Find where the given text appears and provide that cell's center as (x, y) coordinate. 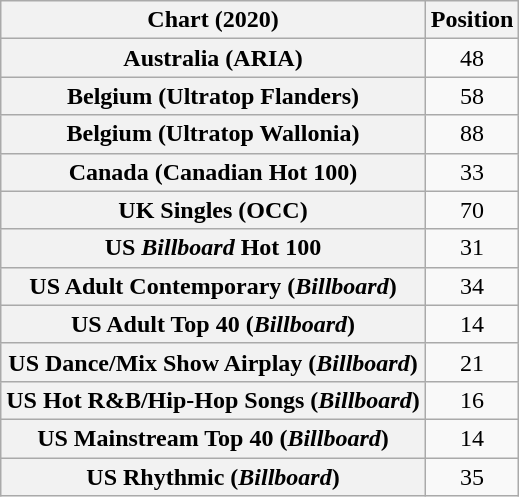
US Hot R&B/Hip-Hop Songs (Billboard) (213, 400)
Belgium (Ultratop Flanders) (213, 96)
16 (472, 400)
35 (472, 477)
US Dance/Mix Show Airplay (Billboard) (213, 362)
34 (472, 286)
Position (472, 20)
US Adult Contemporary (Billboard) (213, 286)
70 (472, 210)
88 (472, 134)
US Mainstream Top 40 (Billboard) (213, 438)
31 (472, 248)
Australia (ARIA) (213, 58)
Canada (Canadian Hot 100) (213, 172)
21 (472, 362)
33 (472, 172)
US Billboard Hot 100 (213, 248)
48 (472, 58)
US Rhythmic (Billboard) (213, 477)
UK Singles (OCC) (213, 210)
US Adult Top 40 (Billboard) (213, 324)
58 (472, 96)
Chart (2020) (213, 20)
Belgium (Ultratop Wallonia) (213, 134)
